Scan for the cell matching the given text and deliver its [x, y] coordinate at center. 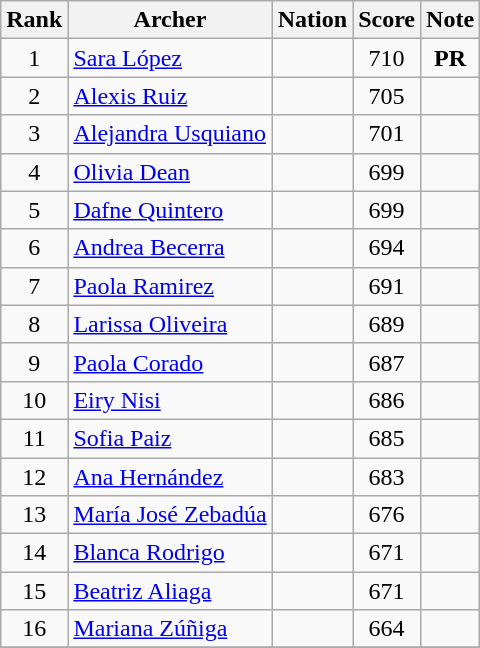
Mariana Zúñiga [170, 629]
María José Zebadúa [170, 515]
Sara López [170, 58]
9 [34, 362]
16 [34, 629]
11 [34, 438]
Score [387, 20]
15 [34, 591]
Olivia Dean [170, 172]
Ana Hernández [170, 477]
Alexis Ruiz [170, 96]
Nation [312, 20]
3 [34, 134]
694 [387, 248]
Paola Ramirez [170, 286]
Sofia Paiz [170, 438]
Alejandra Usquiano [170, 134]
6 [34, 248]
686 [387, 400]
Note [450, 20]
Paola Corado [170, 362]
4 [34, 172]
Eiry Nisi [170, 400]
13 [34, 515]
Dafne Quintero [170, 210]
Rank [34, 20]
676 [387, 515]
Beatriz Aliaga [170, 591]
705 [387, 96]
5 [34, 210]
701 [387, 134]
687 [387, 362]
10 [34, 400]
Andrea Becerra [170, 248]
691 [387, 286]
Blanca Rodrigo [170, 553]
12 [34, 477]
7 [34, 286]
14 [34, 553]
710 [387, 58]
2 [34, 96]
683 [387, 477]
Archer [170, 20]
689 [387, 324]
1 [34, 58]
685 [387, 438]
Larissa Oliveira [170, 324]
664 [387, 629]
PR [450, 58]
8 [34, 324]
